Scan for the cell matching the given text and deliver its [X, Y] coordinate at center. 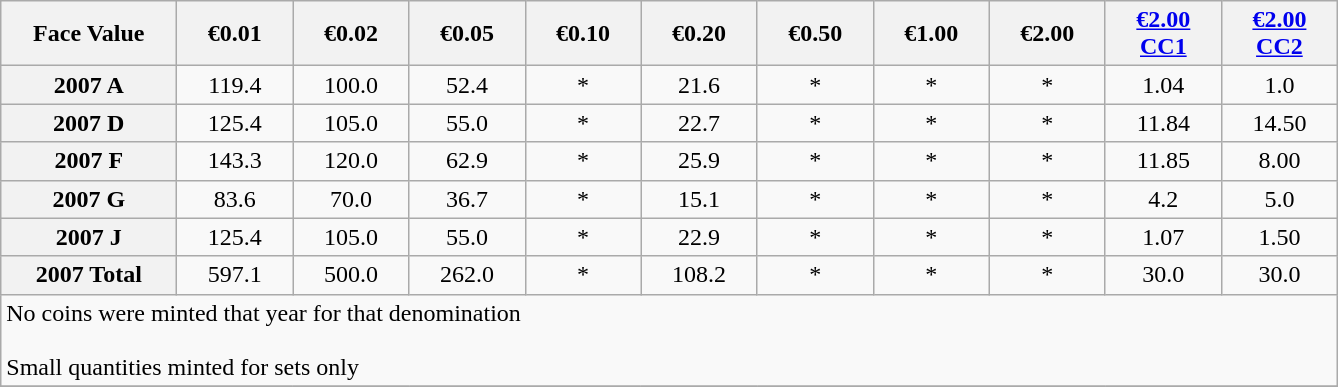
120.0 [351, 161]
70.0 [351, 199]
14.50 [1279, 123]
1.04 [1163, 85]
€2.00 CC2 [1279, 34]
2007 A [89, 85]
€0.20 [699, 34]
Face Value [89, 34]
108.2 [699, 275]
€0.05 [467, 34]
100.0 [351, 85]
2007 D [89, 123]
62.9 [467, 161]
2007 G [89, 199]
€0.02 [351, 34]
36.7 [467, 199]
1.0 [1279, 85]
€0.01 [235, 34]
25.9 [699, 161]
22.7 [699, 123]
8.00 [1279, 161]
143.3 [235, 161]
2007 Total [89, 275]
€1.00 [931, 34]
11.85 [1163, 161]
597.1 [235, 275]
52.4 [467, 85]
No coins were minted that year for that denomination Small quantities minted for sets only [670, 340]
21.6 [699, 85]
11.84 [1163, 123]
1.07 [1163, 237]
2007 F [89, 161]
83.6 [235, 199]
€2.00 CC1 [1163, 34]
1.50 [1279, 237]
262.0 [467, 275]
15.1 [699, 199]
2007 J [89, 237]
4.2 [1163, 199]
€0.50 [815, 34]
€0.10 [583, 34]
5.0 [1279, 199]
22.9 [699, 237]
500.0 [351, 275]
€2.00 [1047, 34]
119.4 [235, 85]
